Detect which cell encompasses the target text, then output its (x, y) center coordinate. 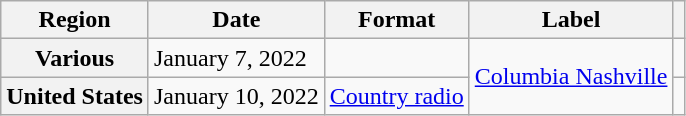
Columbia Nashville (571, 77)
United States (75, 96)
Country radio (396, 96)
Various (75, 58)
January 7, 2022 (236, 58)
Label (571, 20)
Format (396, 20)
January 10, 2022 (236, 96)
Date (236, 20)
Region (75, 20)
